Locate the cell with the specified text and output its [X, Y] center coordinate. 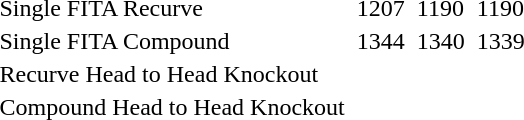
1344 [380, 41]
1340 [440, 41]
